Determine the [x, y] coordinate at the center of the cell enclosing the given text.  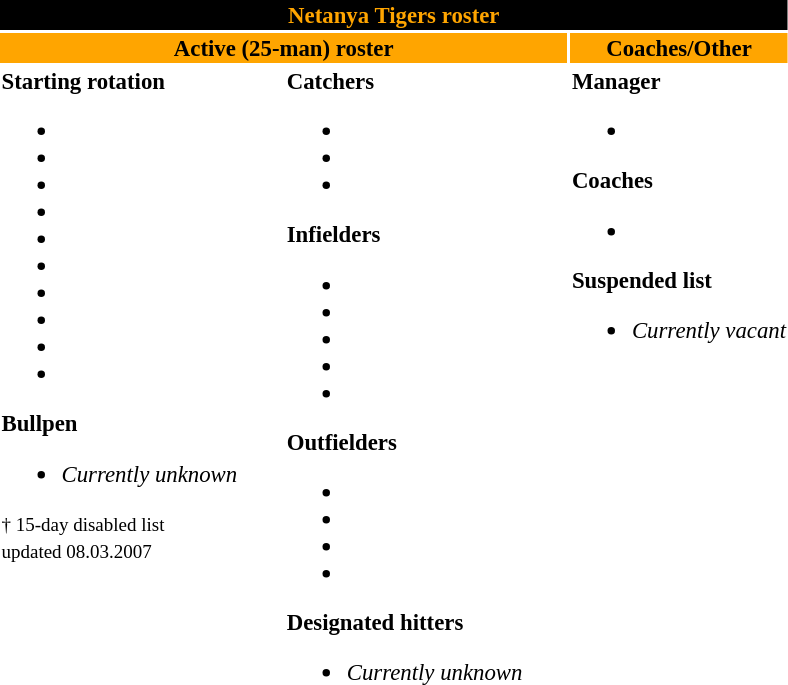
Netanya Tigers roster [394, 15]
Active (25-man) roster [284, 48]
Coaches/Other [678, 48]
